Find where the given text appears and provide that cell's center as (x, y) coordinate. 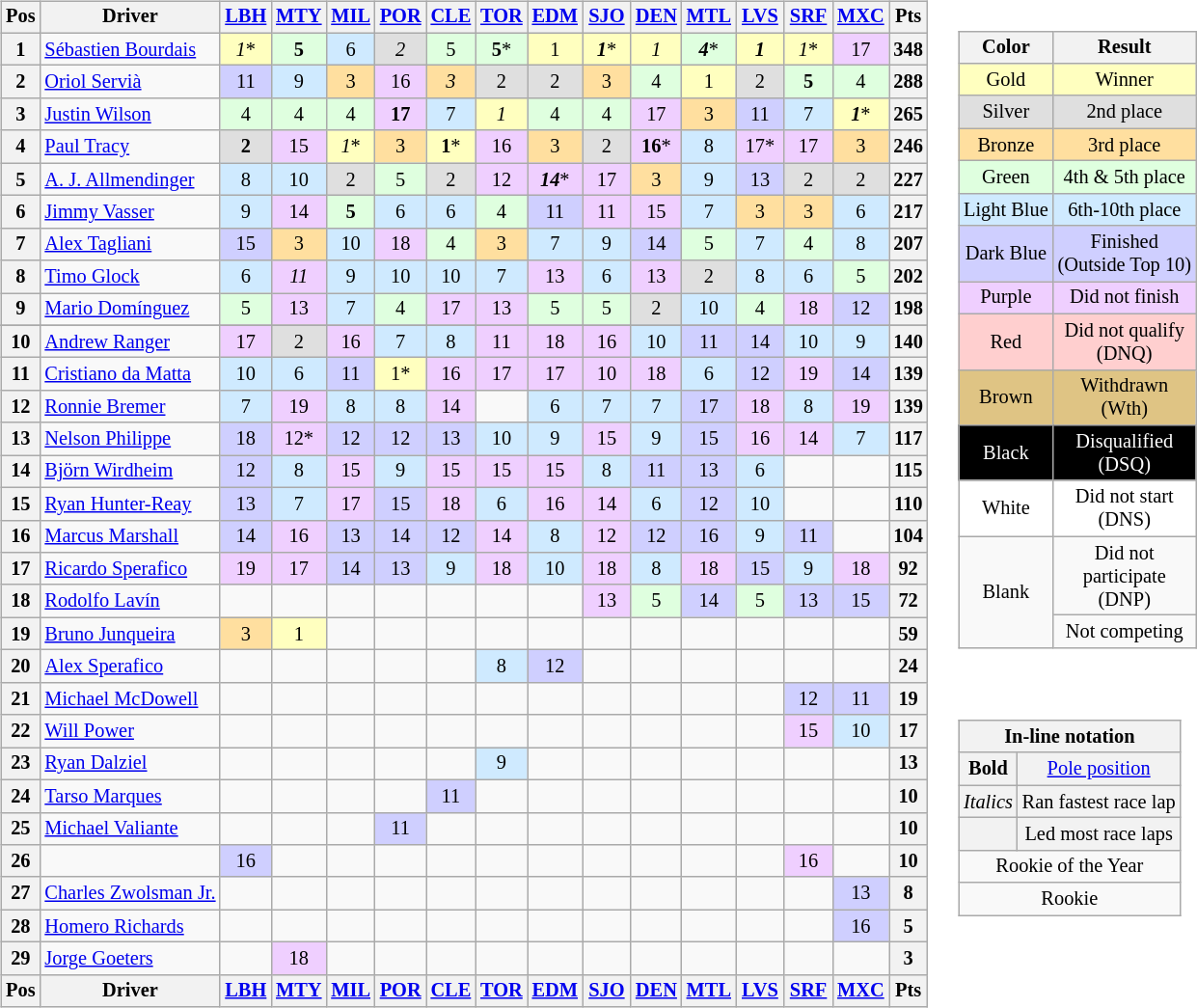
Rodolfo Lavín (129, 601)
3rd place (1125, 145)
104 (909, 536)
20 (20, 667)
Nelson Philippe (129, 439)
92 (909, 569)
Did not start(DNS) (1125, 508)
Led most race laps (1100, 834)
Ronnie Bremer (129, 407)
Charles Zwolsman Jr. (129, 893)
Did not qualify(DNQ) (1125, 341)
Rookie of the Year (1069, 866)
Dark Blue (1005, 254)
Alex Sperafico (129, 667)
27 (20, 893)
Rookie (1069, 899)
Green (1005, 177)
A. J. Allmendinger (129, 179)
Andrew Ranger (129, 341)
Pole position (1100, 769)
21 (20, 698)
5* (502, 49)
198 (909, 310)
Finished(Outside Top 10) (1125, 254)
207 (909, 244)
Justin Wilson (129, 115)
Black (1005, 453)
28 (20, 926)
Silver (1005, 112)
In-line notation (1069, 737)
Cristiano da Matta (129, 374)
22 (20, 731)
26 (20, 861)
Ricardo Sperafico (129, 569)
Purple (1005, 298)
Bruno Junqueira (129, 634)
4th & 5th place (1125, 177)
Did not finish (1125, 298)
110 (909, 504)
16* (656, 147)
Will Power (129, 731)
Björn Wirdheim (129, 472)
Brown (1005, 397)
Not competing (1125, 632)
348 (909, 49)
4* (709, 49)
Michael Valiante (129, 829)
Ran fastest race lap (1100, 802)
Marcus Marshall (129, 536)
6th-10th place (1125, 209)
265 (909, 115)
29 (20, 959)
Mario Domínguez (129, 310)
Oriol Servià (129, 82)
Homero Richards (129, 926)
217 (909, 212)
59 (909, 634)
Tarso Marques (129, 796)
140 (909, 341)
Did notparticipate(DNP) (1125, 576)
117 (909, 439)
Light Blue (1005, 209)
Result (1125, 47)
Sébastien Bourdais (129, 49)
Michael McDowell (129, 698)
12* (299, 439)
White (1005, 508)
Paul Tracy (129, 147)
Blank (1005, 592)
2nd place (1125, 112)
202 (909, 277)
Alex Tagliani (129, 244)
Disqualified(DSQ) (1125, 453)
Withdrawn(Wth) (1125, 397)
17* (760, 147)
Bold (988, 769)
Bronze (1005, 145)
Jimmy Vasser (129, 212)
Color (1005, 47)
72 (909, 601)
Gold (1005, 80)
14* (556, 179)
Italics (988, 802)
246 (909, 147)
Jorge Goeters (129, 959)
227 (909, 179)
23 (20, 764)
Red (1005, 341)
115 (909, 472)
Ryan Hunter-Reay (129, 504)
Ryan Dalziel (129, 764)
25 (20, 829)
Timo Glock (129, 277)
288 (909, 82)
Winner (1125, 80)
